Locate the cell with the specified text and output its (X, Y) center coordinate. 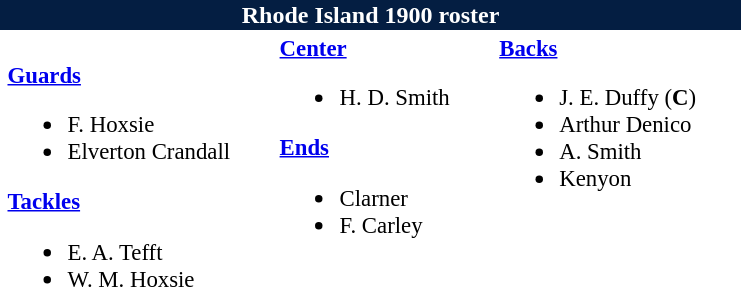
Rhode Island 1900 roster (370, 15)
